Search for the cell housing the specified text and yield its [x, y] center coordinate. 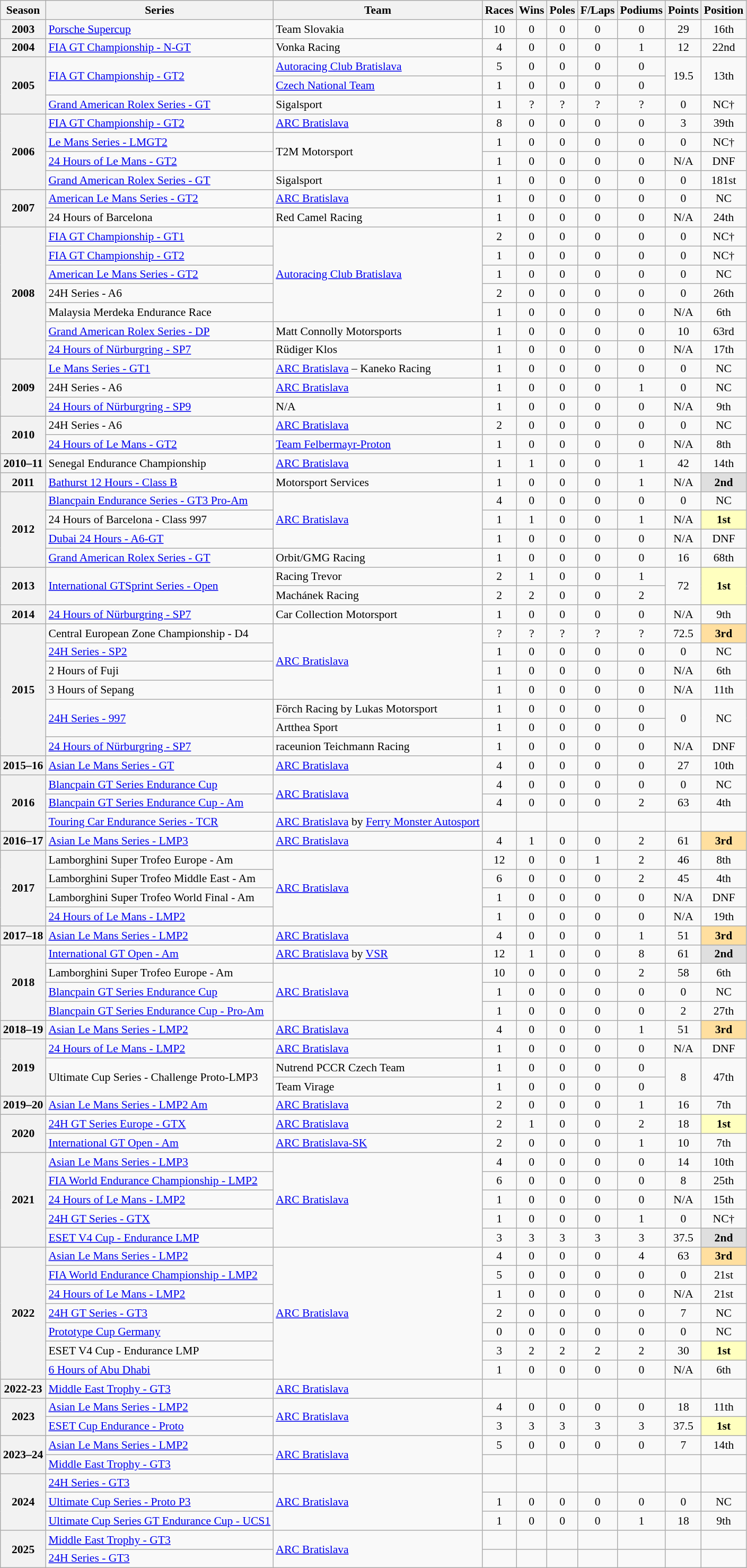
2017 [23, 888]
International GTSprint Series - Open [159, 586]
24 Hours of Nürburgring - SP9 [159, 407]
46 [683, 860]
2015 [23, 690]
Grand American Rolex Series - DP [159, 331]
27th [724, 1011]
2025 [23, 1549]
ARC Bratislava by Ferry Monster Autosport [377, 822]
F/Laps [598, 10]
2021 [23, 1200]
2018 [23, 982]
FIA GT Championship - GT1 [159, 237]
Blancpain GT Series Endurance Cup - Pro-Am [159, 1011]
ARC Bratislava by VSR [377, 954]
Ultimate Cup Series - Proto P3 [159, 1502]
Central European Zone Championship - D4 [159, 633]
Blancpain GT Series Endurance Cup - Am [159, 803]
2009 [23, 388]
Wins [532, 10]
24H GT Series Europe - GTX [159, 1124]
Motorsport Services [377, 482]
42 [683, 463]
27 [683, 765]
Team Felbermayr-Proton [377, 445]
Förch Racing by Lukas Motorsport [377, 709]
19th [724, 917]
Red Camel Racing [377, 218]
2006 [23, 152]
T2M Motorsport [377, 152]
58 [683, 973]
30 [683, 1351]
24 Hours of Barcelona - Class 997 [159, 520]
2010 [23, 435]
45 [683, 879]
Artthea Sport [377, 728]
2011 [23, 482]
Nutrend PCCR Czech Team [377, 1068]
29 [683, 29]
Lamborghini Super Trofeo World Final - Am [159, 898]
Malaysia Merdeka Endurance Race [159, 312]
Prototype Cup Germany [159, 1332]
2024 [23, 1502]
Team Slovakia [377, 29]
72.5 [683, 633]
2014 [23, 614]
Car Collection Motorsport [377, 614]
2022-23 [23, 1389]
2020 [23, 1133]
63rd [724, 331]
ARC Bratislava-SK [377, 1143]
24 Hours of Barcelona [159, 218]
2013 [23, 586]
ESET Cup Endurance - Proto [159, 1426]
Team [377, 10]
2012 [23, 529]
Blancpain Endurance Series - GT3 Pro-Am [159, 501]
24H GT Series - GTX [159, 1219]
181st [724, 180]
Races [499, 10]
24H Series - 997 [159, 718]
2010–11 [23, 463]
17th [724, 350]
Rüdiger Klos [377, 350]
Porsche Supercup [159, 29]
ARC Bratislava – Kaneko Racing [377, 369]
15th [724, 1200]
Racing Trevor [377, 577]
2008 [23, 294]
FIA GT Championship - N-GT [159, 48]
2004 [23, 48]
Dubai 24 Hours - A6-GT [159, 539]
2017–18 [23, 936]
raceunion Teichmann Racing [377, 747]
Ultimate Cup Series GT Endurance Cup - UCS1 [159, 1521]
24H Series - SP2 [159, 652]
47th [724, 1077]
2015–16 [23, 765]
14 [683, 1162]
Le Mans Series - GT1 [159, 369]
39th [724, 124]
Position [724, 10]
Touring Car Endurance Series - TCR [159, 822]
Matt Connolly Motorsports [377, 331]
Series [159, 10]
2018–19 [23, 1030]
2023–24 [23, 1455]
Lamborghini Super Trofeo Middle East - Am [159, 879]
24th [724, 218]
Orbit/GMG Racing [377, 558]
2022 [23, 1312]
2016–17 [23, 841]
2005 [23, 86]
Ultimate Cup Series - Challenge Proto-LMP3 [159, 1077]
Bathurst 12 Hours - Class B [159, 482]
68th [724, 558]
Podiums [641, 10]
2007 [23, 208]
2016 [23, 804]
26th [724, 294]
Points [683, 10]
2019 [23, 1068]
6 Hours of Abu Dhabi [159, 1370]
Czech National Team [377, 86]
Season [23, 10]
2 Hours of Fuji [159, 671]
Vonka Racing [377, 48]
Team Virage [377, 1087]
2003 [23, 29]
Asian Le Mans Series - GT [159, 765]
Machánek Racing [377, 596]
72 [683, 586]
24H GT Series - GT3 [159, 1313]
Poles [563, 10]
Senegal Endurance Championship [159, 463]
3 Hours of Sepang [159, 690]
19.5 [683, 76]
2019–20 [23, 1105]
25th [724, 1181]
2023 [23, 1416]
Asian Le Mans Series - LMP2 Am [159, 1105]
16th [724, 29]
13th [724, 76]
Le Mans Series - LMGT2 [159, 143]
22nd [724, 48]
